For the text-containing cell, return its midpoint in [X, Y] coordinate format. 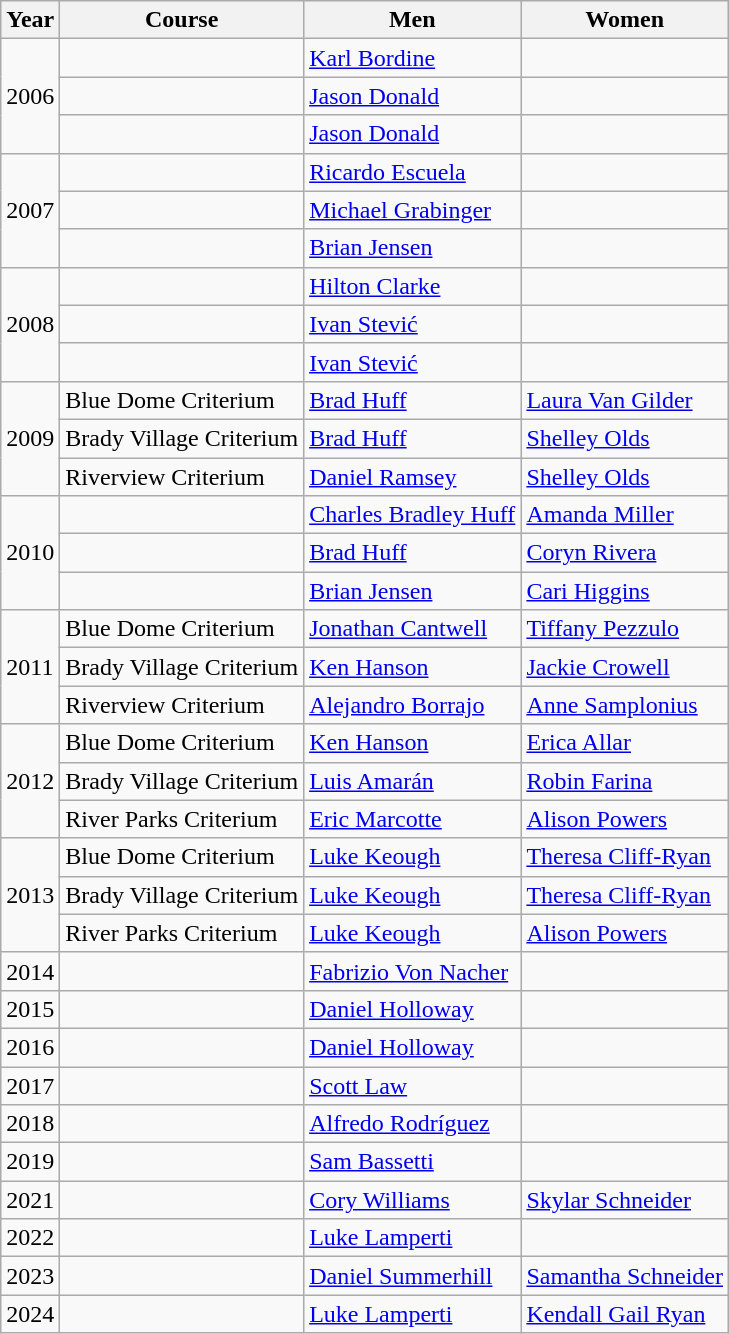
Anne Samplonius [625, 705]
2010 [30, 553]
Men [412, 20]
Cari Higgins [625, 591]
2007 [30, 210]
Karl Bordine [412, 58]
2015 [30, 1009]
Women [625, 20]
2014 [30, 971]
2021 [30, 1200]
Eric Marcotte [412, 819]
Ricardo Escuela [412, 172]
2024 [30, 1314]
Kendall Gail Ryan [625, 1314]
2022 [30, 1238]
Luis Amarán [412, 781]
2006 [30, 96]
2008 [30, 324]
Coryn Rivera [625, 553]
Hilton Clarke [412, 286]
Amanda Miller [625, 515]
2019 [30, 1162]
Laura Van Gilder [625, 400]
Alejandro Borrajo [412, 705]
Fabrizio Von Nacher [412, 971]
2017 [30, 1085]
Sam Bassetti [412, 1162]
Alfredo Rodríguez [412, 1124]
2013 [30, 895]
2009 [30, 438]
Erica Allar [625, 743]
2011 [30, 667]
Samantha Schneider [625, 1276]
Robin Farina [625, 781]
Jonathan Cantwell [412, 629]
Daniel Summerhill [412, 1276]
2016 [30, 1047]
Year [30, 20]
Cory Williams [412, 1200]
Tiffany Pezzulo [625, 629]
2012 [30, 781]
Skylar Schneider [625, 1200]
2023 [30, 1276]
2018 [30, 1124]
Jackie Crowell [625, 667]
Course [182, 20]
Charles Bradley Huff [412, 515]
Scott Law [412, 1085]
Michael Grabinger [412, 210]
Daniel Ramsey [412, 477]
